Scan for the cell matching the given text and deliver its (X, Y) coordinate at center. 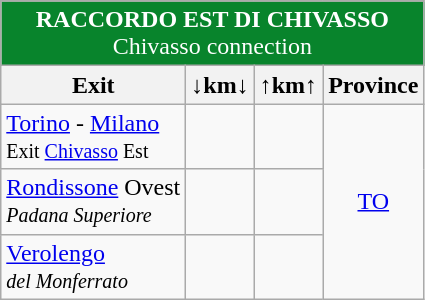
Rondissone Ovest Padana Superiore (94, 202)
↑km↑ (288, 85)
Exit (94, 85)
TO (374, 202)
Province (374, 85)
Verolengo del Monferrato (94, 266)
↓km↓ (220, 85)
Torino - MilanoExit Chivasso Est (94, 136)
RACCORDO EST DI CHIVASSOChivasso connection (212, 34)
